Output the (X, Y) coordinate of the center of the cell containing the given text.  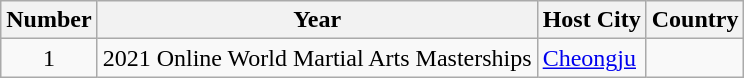
Number (49, 20)
Country (695, 20)
Year (317, 20)
2021 Online World Martial Arts Masterships (317, 58)
Cheongju (592, 58)
Host City (592, 20)
1 (49, 58)
